Provide the (x, y) coordinate of the cell's center where the given text is located.  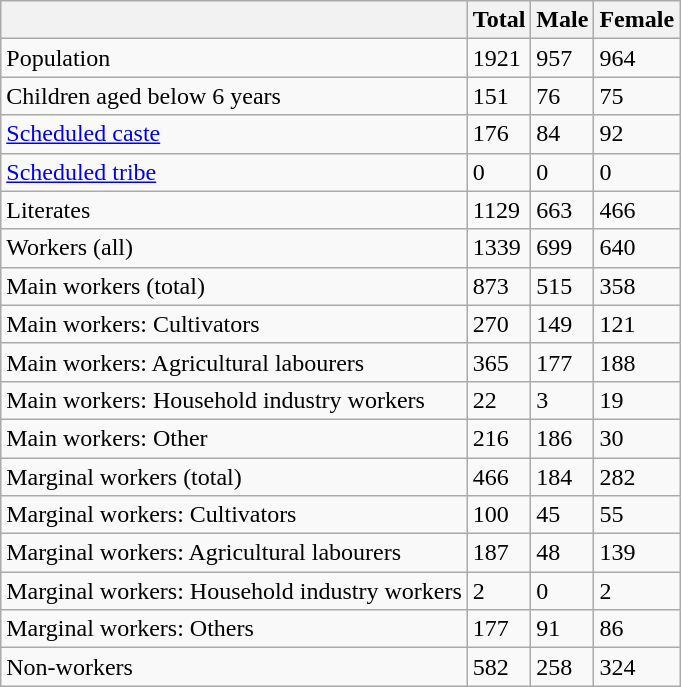
Workers (all) (234, 248)
3 (562, 400)
663 (562, 210)
Main workers: Other (234, 438)
Marginal workers: Cultivators (234, 515)
Main workers: Cultivators (234, 324)
186 (562, 438)
964 (637, 58)
282 (637, 477)
Main workers: Household industry workers (234, 400)
957 (562, 58)
Marginal workers: Agricultural labourers (234, 553)
515 (562, 286)
Marginal workers (total) (234, 477)
1129 (499, 210)
Children aged below 6 years (234, 96)
1921 (499, 58)
365 (499, 362)
582 (499, 667)
48 (562, 553)
22 (499, 400)
100 (499, 515)
358 (637, 286)
Scheduled tribe (234, 172)
270 (499, 324)
Scheduled caste (234, 134)
92 (637, 134)
91 (562, 629)
121 (637, 324)
873 (499, 286)
187 (499, 553)
Marginal workers: Others (234, 629)
139 (637, 553)
176 (499, 134)
Non-workers (234, 667)
640 (637, 248)
184 (562, 477)
Main workers (total) (234, 286)
76 (562, 96)
30 (637, 438)
45 (562, 515)
1339 (499, 248)
188 (637, 362)
151 (499, 96)
84 (562, 134)
216 (499, 438)
324 (637, 667)
Main workers: Agricultural labourers (234, 362)
75 (637, 96)
19 (637, 400)
Population (234, 58)
55 (637, 515)
Literates (234, 210)
258 (562, 667)
Male (562, 20)
699 (562, 248)
149 (562, 324)
Total (499, 20)
Female (637, 20)
86 (637, 629)
Marginal workers: Household industry workers (234, 591)
